Pinpoint the cell where the given text exists, returning its (x, y) midpoint coordinate. 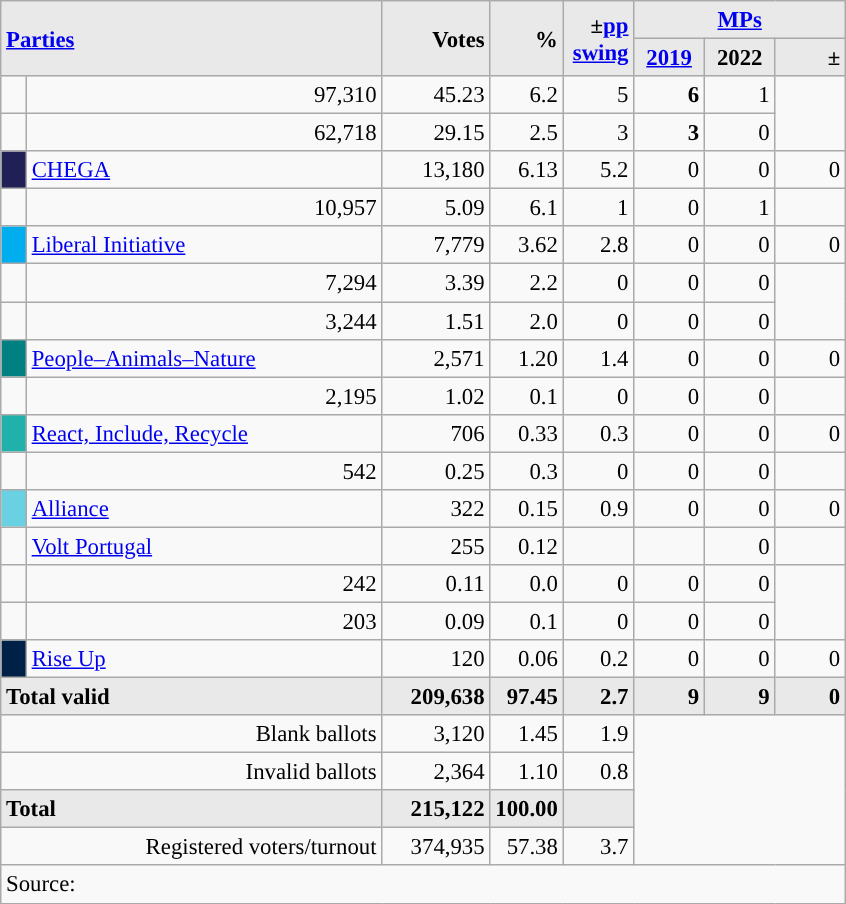
Registered voters/turnout (192, 847)
1.4 (598, 358)
7,779 (436, 245)
0.33 (526, 433)
3.39 (436, 283)
1.20 (526, 358)
7,294 (204, 283)
6.2 (526, 95)
2,195 (204, 396)
± (810, 58)
62,718 (204, 133)
Source: (424, 885)
3.62 (526, 245)
97,310 (204, 95)
255 (436, 546)
5 (598, 95)
57.38 (526, 847)
374,935 (436, 847)
215,122 (436, 809)
120 (436, 659)
45.23 (436, 95)
Votes (436, 38)
0.12 (526, 546)
322 (436, 509)
209,638 (436, 697)
0.0 (526, 584)
3,120 (436, 734)
6.1 (526, 208)
% (526, 38)
2,571 (436, 358)
10,957 (204, 208)
Rise Up (204, 659)
0.9 (598, 509)
1.02 (436, 396)
Parties (192, 38)
Volt Portugal (204, 546)
706 (436, 433)
1.51 (436, 321)
100.00 (526, 809)
6 (670, 95)
0.15 (526, 509)
1.9 (598, 734)
5.2 (598, 170)
People–Animals–Nature (204, 358)
203 (204, 621)
2,364 (436, 772)
0.2 (598, 659)
2.8 (598, 245)
2.7 (598, 697)
242 (204, 584)
CHEGA (204, 170)
0.8 (598, 772)
2.5 (526, 133)
97.45 (526, 697)
Blank ballots (192, 734)
2022 (740, 58)
29.15 (436, 133)
0.06 (526, 659)
542 (204, 471)
13,180 (436, 170)
3.7 (598, 847)
5.09 (436, 208)
1.45 (526, 734)
2.0 (526, 321)
Alliance (204, 509)
0.25 (436, 471)
0.09 (436, 621)
Invalid ballots (192, 772)
2.2 (526, 283)
MPs (740, 20)
Total valid (192, 697)
React, Include, Recycle (204, 433)
Liberal Initiative (204, 245)
3,244 (204, 321)
2019 (670, 58)
Total (192, 809)
6.13 (526, 170)
1.10 (526, 772)
±pp swing (598, 38)
0.11 (436, 584)
